Provide the [x, y] coordinate of the cell's center where the given text is located.  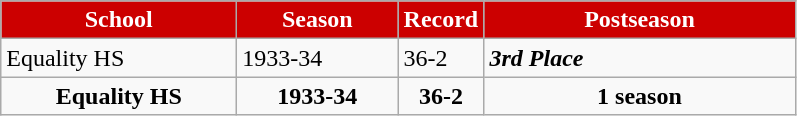
School [119, 20]
Season [318, 20]
Record [441, 20]
1 season [640, 96]
3rd Place [640, 58]
Postseason [640, 20]
